Capture the cell that displays the provided text and extract its [X, Y] central coordinate. 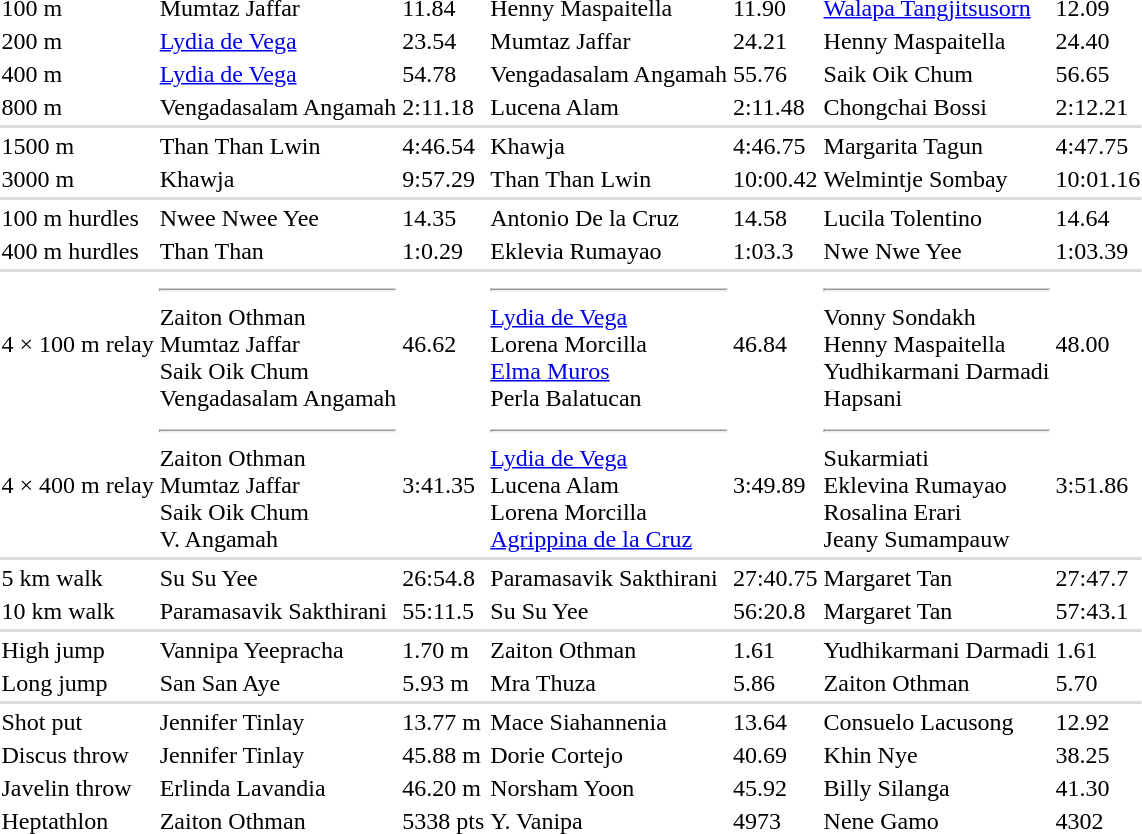
Zaiton OthmanMumtaz JaffarSaik Oik ChumVengadasalam Angamah [278, 344]
400 m hurdles [78, 251]
14.35 [444, 218]
46.84 [775, 344]
Henny Maspaitella [936, 41]
Welmintje Sombay [936, 179]
Lucila Tolentino [936, 218]
Zaiton OthmanMumtaz JaffarSaik Oik ChumV. Angamah [278, 485]
46.62 [444, 344]
4:46.75 [775, 146]
SukarmiatiEklevina RumayaoRosalina ErariJeany Sumampauw [936, 485]
48.00 [1098, 344]
3:49.89 [775, 485]
Long jump [78, 683]
55:11.5 [444, 611]
Chongchai Bossi [936, 107]
2:11.48 [775, 107]
Lydia de VegaLucena AlamLorena MorcillaAgrippina de la Cruz [609, 485]
10:00.42 [775, 179]
200 m [78, 41]
5.93 m [444, 683]
9:57.29 [444, 179]
100 m hurdles [78, 218]
24.21 [775, 41]
26:54.8 [444, 578]
4 × 100 m relay [78, 344]
Billy Silanga [936, 788]
41.30 [1098, 788]
45.88 m [444, 755]
1:0.29 [444, 251]
5 km walk [78, 578]
Consuelo Lacusong [936, 722]
2:11.18 [444, 107]
Shot put [78, 722]
Khin Nye [936, 755]
46.20 m [444, 788]
5.86 [775, 683]
3:41.35 [444, 485]
Margarita Tagun [936, 146]
38.25 [1098, 755]
57:43.1 [1098, 611]
Nwee Nwee Yee [278, 218]
10:01.16 [1098, 179]
27:40.75 [775, 578]
Yudhikarmani Darmadi [936, 650]
1.70 m [444, 650]
Vannipa Yeepracha [278, 650]
High jump [78, 650]
1:03.39 [1098, 251]
3:51.86 [1098, 485]
54.78 [444, 74]
23.54 [444, 41]
56.65 [1098, 74]
Mra Thuza [609, 683]
56:20.8 [775, 611]
Discus throw [78, 755]
Than Than [278, 251]
Eklevia Rumayao [609, 251]
2:12.21 [1098, 107]
3000 m [78, 179]
13.77 m [444, 722]
4:46.54 [444, 146]
1500 m [78, 146]
1:03.3 [775, 251]
Erlinda Lavandia [278, 788]
24.40 [1098, 41]
45.92 [775, 788]
Norsham Yoon [609, 788]
Javelin throw [78, 788]
40.69 [775, 755]
10 km walk [78, 611]
4 × 400 m relay [78, 485]
Vonny SondakhHenny MaspaitellaYudhikarmani DarmadiHapsani [936, 344]
27:47.7 [1098, 578]
Nwe Nwe Yee [936, 251]
Lydia de VegaLorena MorcillaElma MurosPerla Balatucan [609, 344]
13.64 [775, 722]
5.70 [1098, 683]
Antonio De la Cruz [609, 218]
Mumtaz Jaffar [609, 41]
800 m [78, 107]
San San Aye [278, 683]
Mace Siahannenia [609, 722]
4:47.75 [1098, 146]
14.58 [775, 218]
Dorie Cortejo [609, 755]
14.64 [1098, 218]
12.92 [1098, 722]
Lucena Alam [609, 107]
Saik Oik Chum [936, 74]
400 m [78, 74]
55.76 [775, 74]
